Determine the (x, y) coordinate at the center of the cell enclosing the given text.  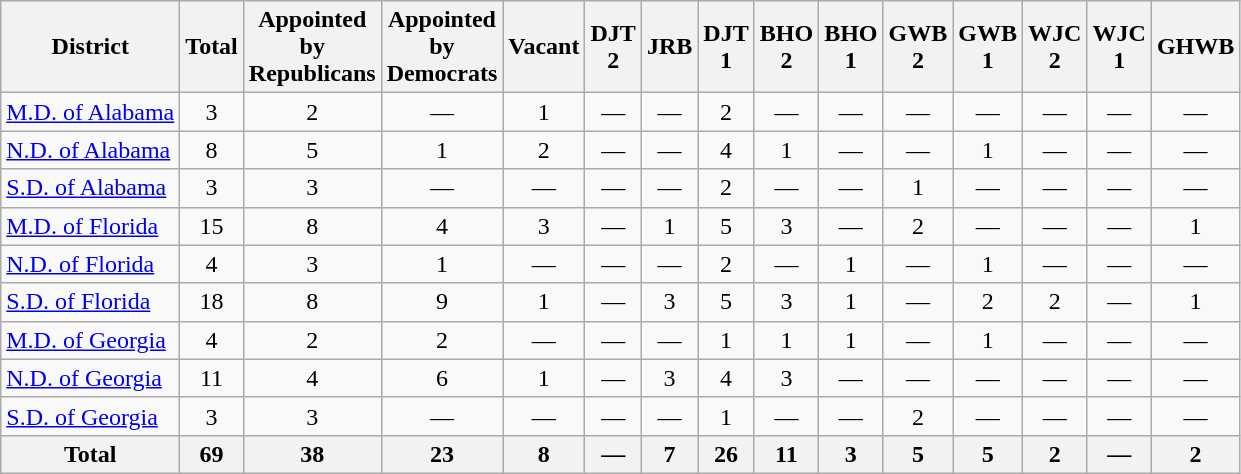
GWB2 (918, 47)
DJT1 (726, 47)
7 (669, 454)
18 (212, 302)
6 (442, 378)
BHO2 (786, 47)
JRB (669, 47)
AppointedbyDemocrats (442, 47)
WJC2 (1055, 47)
N.D. of Alabama (90, 150)
69 (212, 454)
S.D. of Alabama (90, 188)
WJC1 (1119, 47)
38 (312, 454)
GHWB (1195, 47)
15 (212, 226)
M.D. of Georgia (90, 340)
District (90, 47)
Vacant (544, 47)
M.D. of Alabama (90, 112)
26 (726, 454)
DJT2 (613, 47)
S.D. of Florida (90, 302)
BHO1 (851, 47)
9 (442, 302)
AppointedbyRepublicans (312, 47)
N.D. of Georgia (90, 378)
M.D. of Florida (90, 226)
S.D. of Georgia (90, 416)
GWB1 (988, 47)
23 (442, 454)
N.D. of Florida (90, 264)
